Capture the cell that displays the provided text and extract its [x, y] central coordinate. 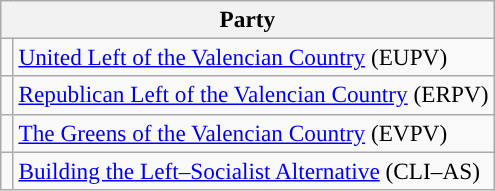
United Left of the Valencian Country (EUPV) [254, 57]
The Greens of the Valencian Country (EVPV) [254, 133]
Party [248, 19]
Building the Left–Socialist Alternative (CLI–AS) [254, 170]
Republican Left of the Valencian Country (ERPV) [254, 95]
